Return the (X, Y) coordinate for the center point of the cell that contains the specified text.  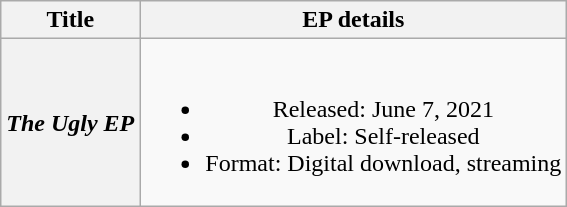
EP details (354, 20)
Title (70, 20)
Released: June 7, 2021Label: Self-releasedFormat: Digital download, streaming (354, 122)
The Ugly EP (70, 122)
